Detect which cell encompasses the target text, then output its [X, Y] center coordinate. 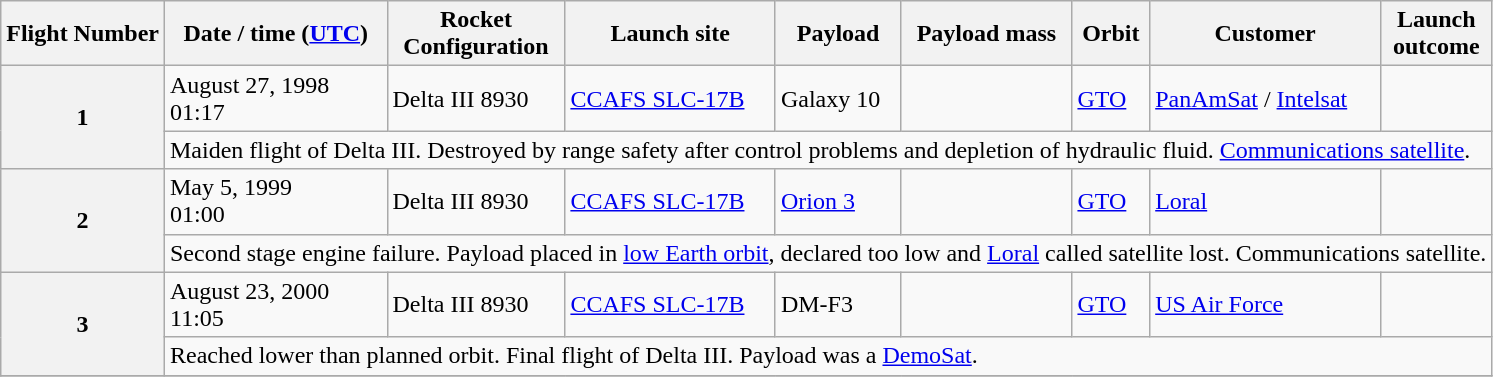
Launch outcome [1436, 34]
August 27, 199801:17 [276, 98]
3 [83, 324]
Orion 3 [838, 202]
May 5, 199901:00 [276, 202]
US Air Force [1266, 304]
Orbit [1111, 34]
Date / time (UTC) [276, 34]
Payload [838, 34]
Launch site [670, 34]
Reached lower than planned orbit. Final flight of Delta III. Payload was a DemoSat. [828, 356]
Flight Number [83, 34]
DM-F3 [838, 304]
Rocket Configuration [476, 34]
Customer [1266, 34]
Loral [1266, 202]
PanAmSat / Intelsat [1266, 98]
1 [83, 118]
Maiden flight of Delta III. Destroyed by range safety after control problems and depletion of hydraulic fluid. Communications satellite. [828, 150]
Galaxy 10 [838, 98]
Payload mass [986, 34]
Second stage engine failure. Payload placed in low Earth orbit, declared too low and Loral called satellite lost. Communications satellite. [828, 253]
2 [83, 220]
August 23, 200011:05 [276, 304]
